Find where the given text appears and provide that cell's center as (X, Y) coordinate. 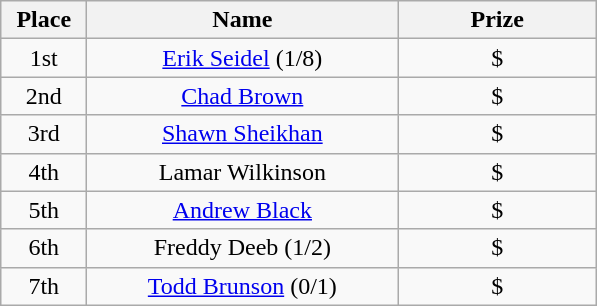
Freddy Deeb (1/2) (242, 248)
Lamar Wilkinson (242, 172)
4th (44, 172)
Erik Seidel (1/8) (242, 58)
Todd Brunson (0/1) (242, 286)
5th (44, 210)
Chad Brown (242, 96)
1st (44, 58)
6th (44, 248)
Shawn Sheikhan (242, 134)
Place (44, 20)
3rd (44, 134)
Name (242, 20)
Prize (498, 20)
Andrew Black (242, 210)
7th (44, 286)
2nd (44, 96)
